Detect which cell encompasses the target text, then output its [x, y] center coordinate. 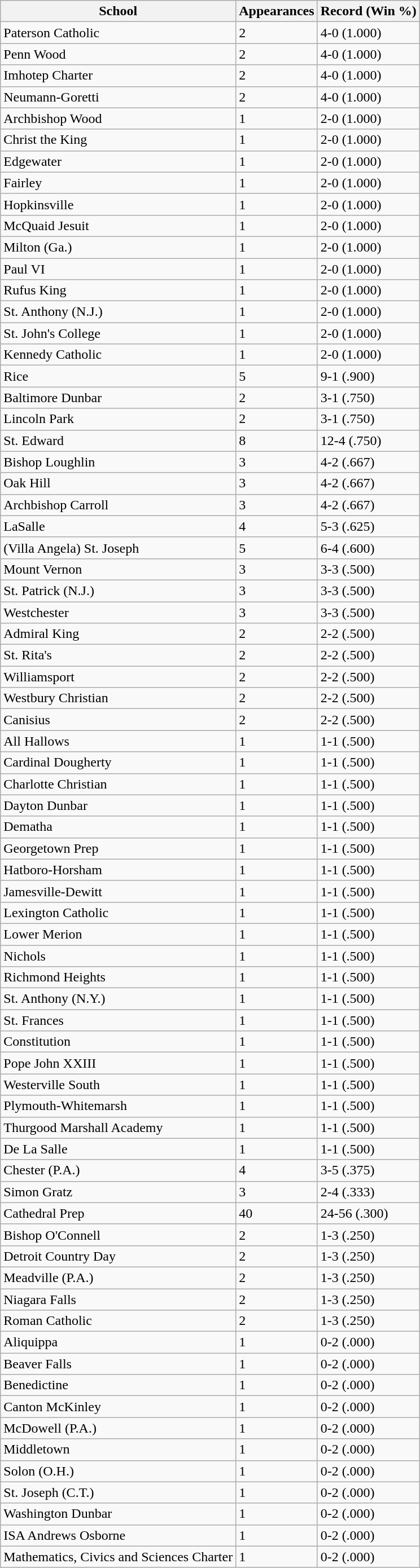
Westerville South [119, 1085]
Milton (Ga.) [119, 247]
Westchester [119, 612]
Jamesville-Dewitt [119, 891]
Simon Gratz [119, 1192]
6-4 (.600) [368, 548]
Oak Hill [119, 483]
9-1 (.900) [368, 376]
Archbishop Wood [119, 118]
(Villa Angela) St. Joseph [119, 548]
De La Salle [119, 1149]
Hopkinsville [119, 204]
Constitution [119, 1042]
All Hallows [119, 741]
St. Joseph (C.T.) [119, 1492]
Lexington Catholic [119, 913]
Neumann-Goretti [119, 97]
12-4 (.750) [368, 441]
Niagara Falls [119, 1299]
Cardinal Dougherty [119, 763]
Paul VI [119, 269]
Mount Vernon [119, 569]
Baltimore Dunbar [119, 398]
Williamsport [119, 677]
Kennedy Catholic [119, 355]
St. Edward [119, 441]
Edgewater [119, 161]
Lincoln Park [119, 419]
St. Rita's [119, 655]
Canton McKinley [119, 1407]
Rice [119, 376]
Meadville (P.A.) [119, 1278]
5-3 (.625) [368, 526]
Middletown [119, 1450]
Fairley [119, 183]
40 [277, 1213]
Roman Catholic [119, 1321]
Dematha [119, 827]
Detroit Country Day [119, 1256]
St. Anthony (N.J.) [119, 312]
Plymouth-Whitemarsh [119, 1106]
St. Patrick (N.J.) [119, 591]
2-4 (.333) [368, 1192]
St. John's College [119, 333]
Nichols [119, 956]
Record (Win %) [368, 11]
Aliquippa [119, 1342]
Georgetown Prep [119, 848]
Cathedral Prep [119, 1213]
Washington Dunbar [119, 1514]
24-56 (.300) [368, 1213]
Appearances [277, 11]
Pope John XXIII [119, 1063]
McQuaid Jesuit [119, 226]
LaSalle [119, 526]
Imhotep Charter [119, 76]
Christ the King [119, 140]
St. Anthony (N.Y.) [119, 999]
Admiral King [119, 634]
Archbishop Carroll [119, 505]
Benedictine [119, 1385]
8 [277, 441]
Chester (P.A.) [119, 1170]
Richmond Heights [119, 977]
Canisius [119, 720]
Bishop Loughlin [119, 462]
Charlotte Christian [119, 784]
Bishop O'Connell [119, 1235]
Mathematics, Civics and Sciences Charter [119, 1557]
Thurgood Marshall Academy [119, 1127]
Penn Wood [119, 54]
School [119, 11]
Dayton Dunbar [119, 805]
St. Frances [119, 1020]
Westbury Christian [119, 698]
McDowell (P.A.) [119, 1428]
Hatboro-Horsham [119, 870]
3-5 (.375) [368, 1170]
Rufus King [119, 290]
ISA Andrews Osborne [119, 1535]
Lower Merion [119, 934]
Paterson Catholic [119, 33]
Solon (O.H.) [119, 1471]
Beaver Falls [119, 1364]
